Identify which cell holds the provided text, then report its [X, Y] central coordinate. 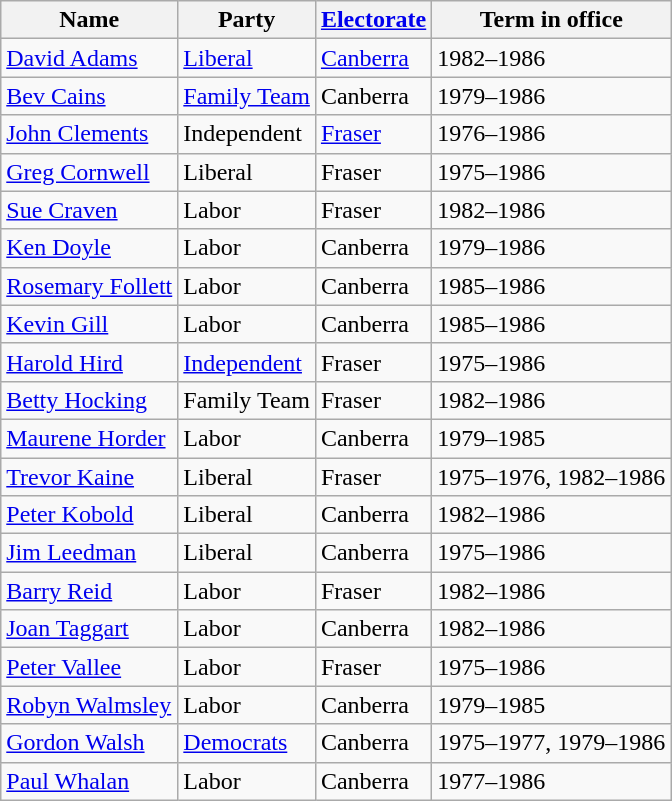
David Adams [90, 58]
1977–1986 [552, 781]
1975–1977, 1979–1986 [552, 743]
Democrats [247, 743]
Greg Cornwell [90, 172]
Robyn Walmsley [90, 705]
Gordon Walsh [90, 743]
Term in office [552, 20]
Electorate [373, 20]
Harold Hird [90, 362]
Party [247, 20]
Paul Whalan [90, 781]
Betty Hocking [90, 400]
Rosemary Follett [90, 286]
Sue Craven [90, 210]
Bev Cains [90, 96]
Jim Leedman [90, 553]
Ken Doyle [90, 248]
Kevin Gill [90, 324]
Maurene Horder [90, 438]
Joan Taggart [90, 629]
Peter Vallee [90, 667]
1975–1976, 1982–1986 [552, 477]
Trevor Kaine [90, 477]
John Clements [90, 134]
Peter Kobold [90, 515]
1976–1986 [552, 134]
Name [90, 20]
Barry Reid [90, 591]
